Search for the cell housing the specified text and yield its (X, Y) center coordinate. 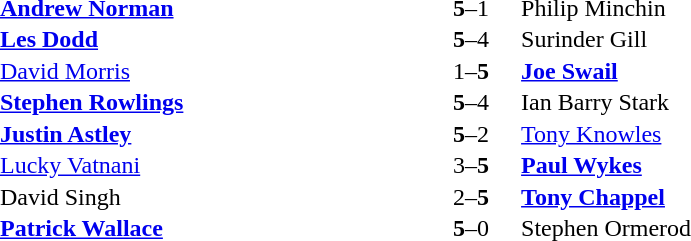
2–5 (471, 197)
3–5 (471, 165)
1–5 (471, 71)
5–2 (471, 134)
